Capture the cell that displays the provided text and extract its (x, y) central coordinate. 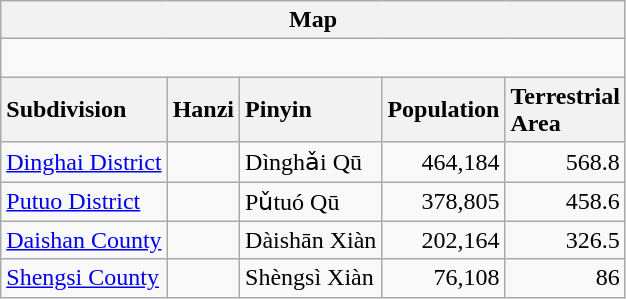
Shengsi County (84, 278)
378,805 (444, 202)
Pinyin (311, 110)
Subdivision (84, 110)
86 (565, 278)
568.8 (565, 162)
Hanzi (203, 110)
Pǔtuó Qū (311, 202)
Putuo District (84, 202)
Dìnghǎi Qū (311, 162)
Shèngsì Xiàn (311, 278)
TerrestrialArea (565, 110)
Population (444, 110)
202,164 (444, 240)
Dinghai District (84, 162)
464,184 (444, 162)
Dàishān Xiàn (311, 240)
76,108 (444, 278)
458.6 (565, 202)
Map (314, 20)
Daishan County (84, 240)
326.5 (565, 240)
